Identify which cell holds the provided text, then report its (X, Y) central coordinate. 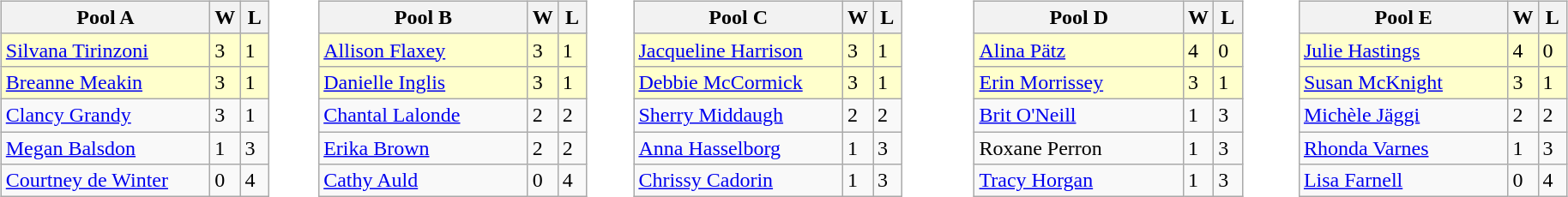
Pool D (1079, 17)
Pool C (739, 17)
Erin Morrissey (1079, 82)
Megan Balsdon (106, 148)
Anna Hasselborg (739, 148)
Alina Pätz (1079, 50)
Clancy Grandy (106, 115)
Silvana Tirinzoni (106, 50)
Erika Brown (424, 148)
Brit O'Neill (1079, 115)
Susan McKnight (1403, 82)
Pool B (424, 17)
Danielle Inglis (424, 82)
Sherry Middaugh (739, 115)
Lisa Farnell (1403, 181)
Michèle Jäggi (1403, 115)
Debbie McCormick (739, 82)
Rhonda Varnes (1403, 148)
Cathy Auld (424, 181)
Breanne Meakin (106, 82)
Courtney de Winter (106, 181)
Chrissy Cadorin (739, 181)
Chantal Lalonde (424, 115)
Julie Hastings (1403, 50)
Pool E (1403, 17)
Jacqueline Harrison (739, 50)
Pool A (106, 17)
Roxane Perron (1079, 148)
Allison Flaxey (424, 50)
Tracy Horgan (1079, 181)
